Search for the cell housing the specified text and yield its [X, Y] center coordinate. 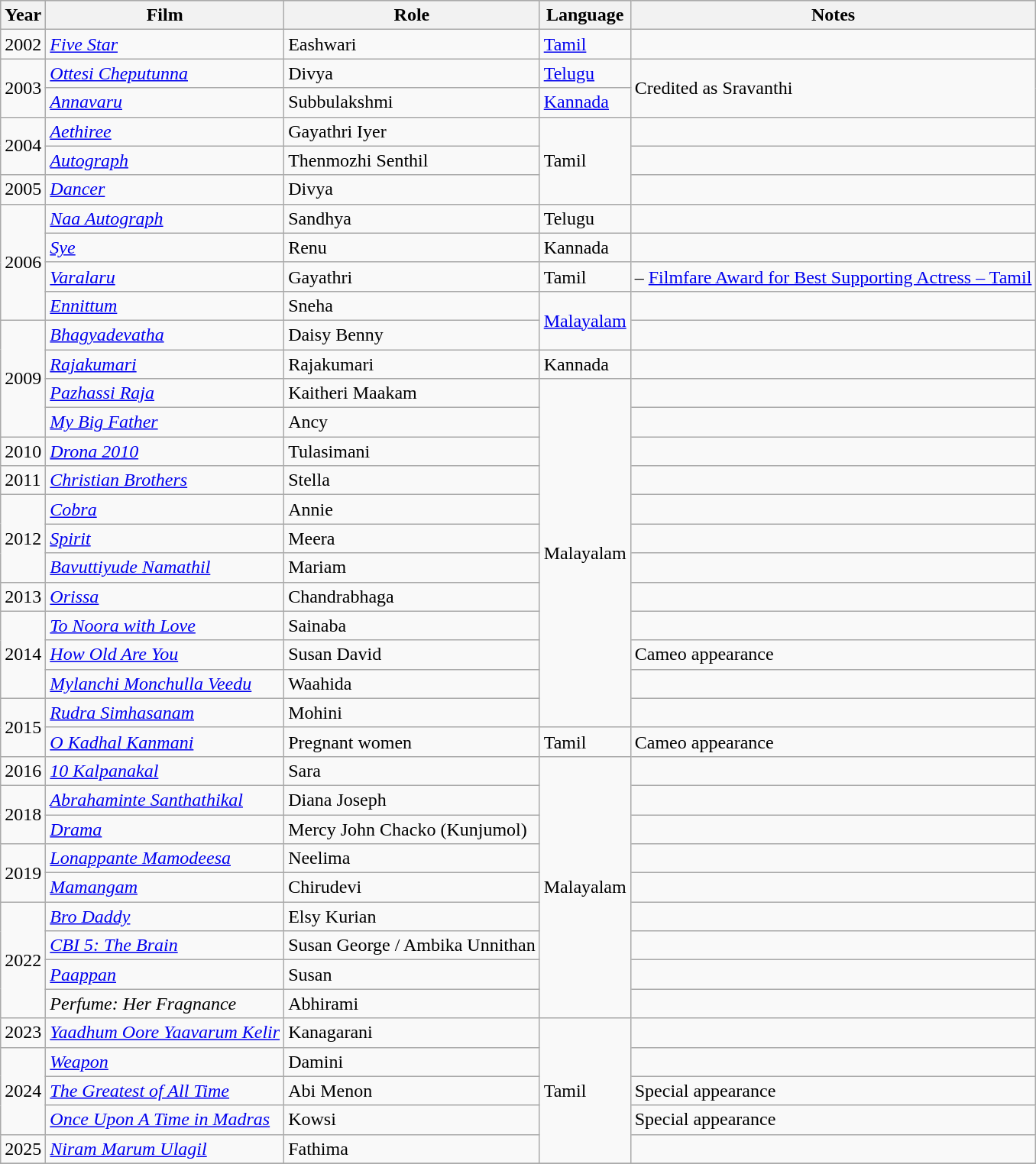
Annie [413, 509]
O Kadhal Kanmani [165, 742]
Mercy John Chacko (Kunjumol) [413, 829]
2018 [23, 814]
Spirit [165, 538]
Five Star [165, 44]
Perfume: Her Fragnance [165, 1004]
Sandhya [413, 218]
2011 [23, 480]
My Big Father [165, 422]
Naa Autograph [165, 218]
2009 [23, 378]
Ennittum [165, 306]
2006 [23, 262]
– Filmfare Award for Best Supporting Actress – Tamil [833, 276]
Rudra Simhasanam [165, 713]
Bavuttiyude Namathil [165, 567]
Waahida [413, 684]
2004 [23, 146]
2013 [23, 597]
Kanagarani [413, 1033]
Daisy Benny [413, 335]
Credited as Sravanthi [833, 88]
10 Kalpanakal [165, 771]
Year [23, 15]
Chirudevi [413, 888]
How Old Are You [165, 655]
2016 [23, 771]
Drona 2010 [165, 451]
Renu [413, 247]
Drama [165, 829]
Stella [413, 480]
CBI 5: The Brain [165, 946]
Mamangam [165, 888]
Varalaru [165, 276]
2014 [23, 655]
Abrahaminte Santhathikal [165, 800]
Weapon [165, 1062]
Language [585, 15]
To Noora with Love [165, 626]
2003 [23, 88]
Mariam [413, 567]
Abi Menon [413, 1091]
Bro Daddy [165, 917]
Bhagyadevatha [165, 335]
Eashwari [413, 44]
Sainaba [413, 626]
Kaitheri Maakam [413, 393]
Elsy Kurian [413, 917]
Pregnant women [413, 742]
Tulasimani [413, 451]
Orissa [165, 597]
Cobra [165, 509]
Kowsi [413, 1120]
2025 [23, 1149]
Pazhassi Raja [165, 393]
Mylanchi Monchulla Veedu [165, 684]
The Greatest of All Time [165, 1091]
2012 [23, 538]
Role [413, 15]
Thenmozhi Senthil [413, 160]
Notes [833, 15]
2005 [23, 189]
Diana Joseph [413, 800]
Annavaru [165, 102]
2015 [23, 727]
Meera [413, 538]
Lonappante Mamodeesa [165, 858]
2023 [23, 1033]
Sneha [413, 306]
2024 [23, 1091]
2010 [23, 451]
Chandrabhaga [413, 597]
Autograph [165, 160]
Niram Marum Ulagil [165, 1149]
Yaadhum Oore Yaavarum Kelir [165, 1033]
Fathima [413, 1149]
2019 [23, 873]
Paappan [165, 975]
Gayathri Iyer [413, 131]
Susan George / Ambika Unnithan [413, 946]
Susan [413, 975]
Ottesi Cheputunna [165, 73]
Subbulakshmi [413, 102]
Sye [165, 247]
2022 [23, 960]
Film [165, 15]
2002 [23, 44]
Damini [413, 1062]
Christian Brothers [165, 480]
Aethiree [165, 131]
Gayathri [413, 276]
Susan David [413, 655]
Ancy [413, 422]
Sara [413, 771]
Neelima [413, 858]
Once Upon A Time in Madras [165, 1120]
Dancer [165, 189]
Mohini [413, 713]
Abhirami [413, 1004]
